Return the (x, y) coordinate for the center point of the cell that contains the specified text.  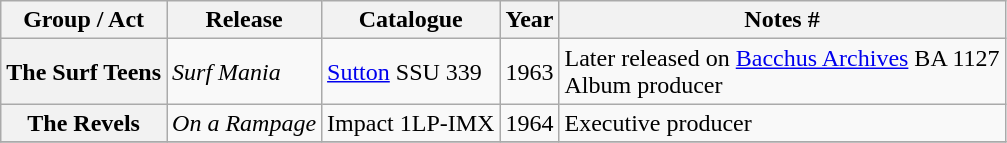
Surf Mania (244, 72)
The Revels (84, 123)
Executive producer (782, 123)
Group / Act (84, 20)
Year (530, 20)
Sutton SSU 339 (411, 72)
On a Rampage (244, 123)
The Surf Teens (84, 72)
Release (244, 20)
1963 (530, 72)
1964 (530, 123)
Later released on Bacchus Archives BA 1127Album producer (782, 72)
Impact 1LP-IMX (411, 123)
Notes # (782, 20)
Catalogue (411, 20)
